Provide the [X, Y] coordinate of the cell's center where the given text is located.  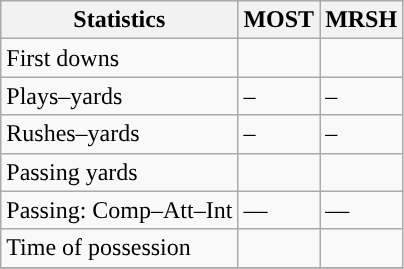
Plays–yards [120, 96]
MRSH [362, 20]
MOST [279, 20]
First downs [120, 58]
Rushes–yards [120, 134]
Passing yards [120, 172]
Time of possession [120, 248]
Statistics [120, 20]
Passing: Comp–Att–Int [120, 210]
